From the cell containing the given text, extract its center point as [x, y] coordinate. 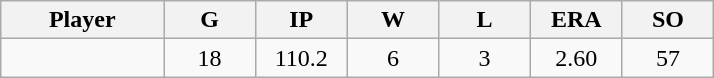
2.60 [576, 58]
110.2 [301, 58]
L [485, 20]
3 [485, 58]
ERA [576, 20]
W [393, 20]
18 [210, 58]
6 [393, 58]
SO [668, 20]
G [210, 20]
57 [668, 58]
Player [82, 20]
IP [301, 20]
